Capture the cell that displays the provided text and extract its [X, Y] central coordinate. 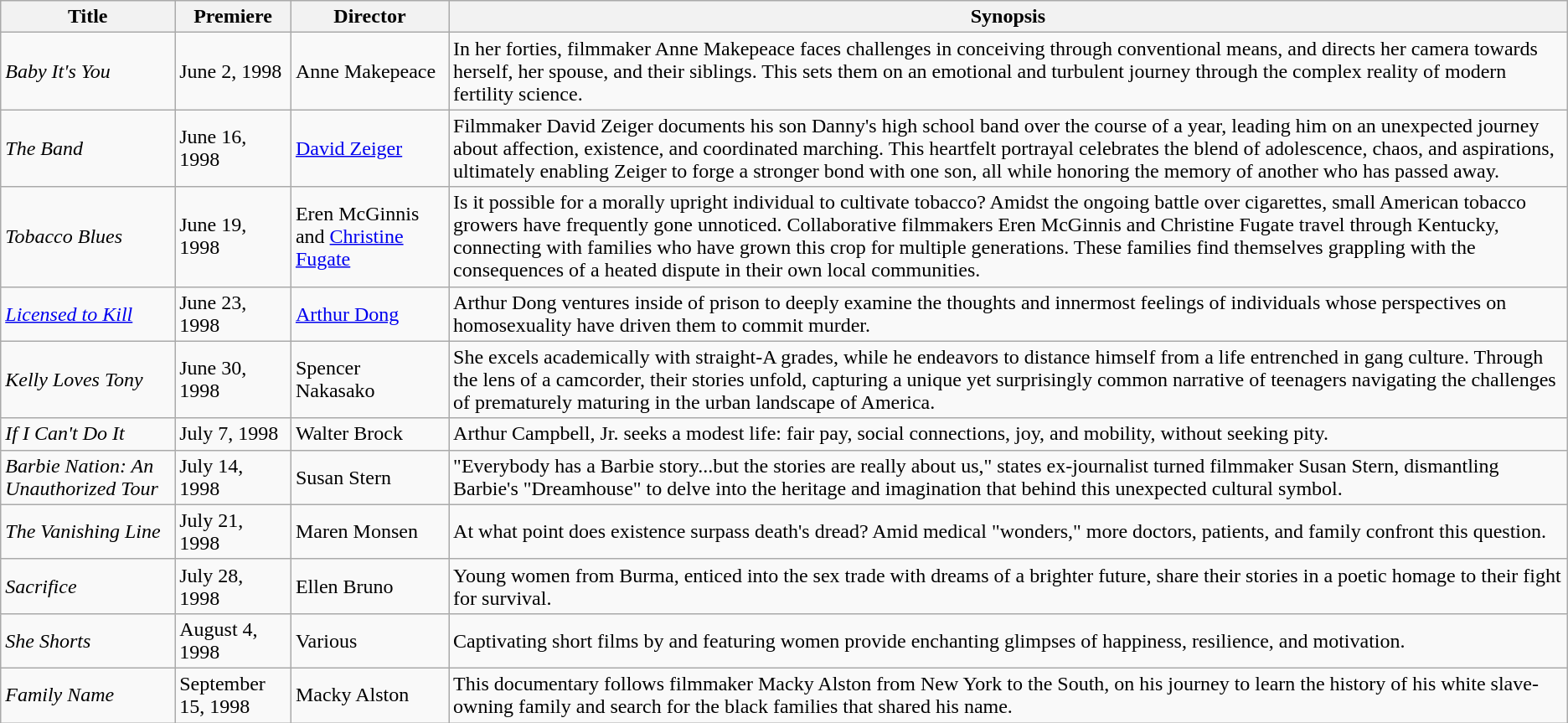
Arthur Campbell, Jr. seeks a modest life: fair pay, social connections, joy, and mobility, without seeking pity. [1008, 434]
David Zeiger [369, 148]
June 23, 1998 [233, 313]
July 21, 1998 [233, 531]
Synopsis [1008, 17]
September 15, 1998 [233, 695]
Spencer Nakasako [369, 380]
Arthur Dong [369, 313]
The Vanishing Line [88, 531]
Captivating short films by and featuring women provide enchanting glimpses of happiness, resilience, and motivation. [1008, 640]
Ellen Bruno [369, 586]
Eren McGinnis and Christine Fugate [369, 236]
The Band [88, 148]
Susan Stern [369, 478]
Director [369, 17]
July 28, 1998 [233, 586]
Kelly Loves Tony [88, 380]
She Shorts [88, 640]
July 14, 1998 [233, 478]
June 30, 1998 [233, 380]
Barbie Nation: An Unauthorized Tour [88, 478]
Baby It's You [88, 71]
Walter Brock [369, 434]
Premiere [233, 17]
August 4, 1998 [233, 640]
Various [369, 640]
June 2, 1998 [233, 71]
Macky Alston [369, 695]
Tobacco Blues [88, 236]
Sacrifice [88, 586]
Family Name [88, 695]
Title [88, 17]
June 16, 1998 [233, 148]
Anne Makepeace [369, 71]
If I Can't Do It [88, 434]
Maren Monsen [369, 531]
July 7, 1998 [233, 434]
June 19, 1998 [233, 236]
At what point does existence surpass death's dread? Amid medical "wonders," more doctors, patients, and family confront this question. [1008, 531]
Licensed to Kill [88, 313]
